Return the (x, y) coordinate for the center point of the cell that contains the specified text.  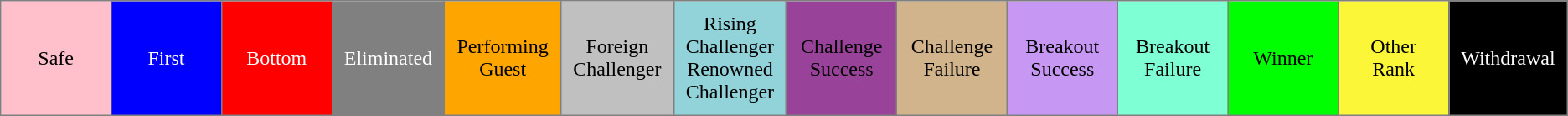
Bottom (276, 58)
Rising Challenger Renowned Challenger (730, 58)
Withdrawal (1509, 58)
Eliminated (389, 58)
Breakout Failure (1173, 58)
Foreign Challenger (616, 58)
Performing Guest (503, 58)
Winner (1283, 58)
Safe (56, 58)
Challenge Failure (952, 58)
First (167, 58)
Breakout Success (1062, 58)
Challenge Success (842, 58)
Other Rank (1394, 58)
